Capture the cell that displays the provided text and extract its (X, Y) central coordinate. 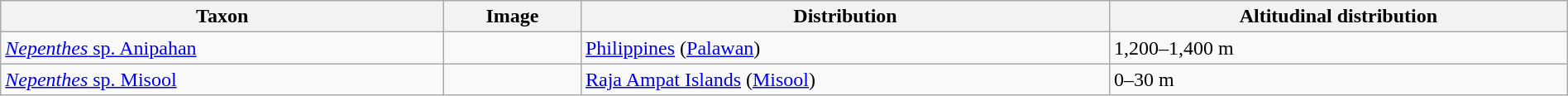
Philippines (Palawan) (845, 48)
Raja Ampat Islands (Misool) (845, 79)
Nepenthes sp. Misool (222, 79)
Altitudinal distribution (1338, 17)
Image (513, 17)
Taxon (222, 17)
0–30 m (1338, 79)
Nepenthes sp. Anipahan (222, 48)
1,200–1,400 m (1338, 48)
Distribution (845, 17)
